Search for the cell housing the specified text and yield its (x, y) center coordinate. 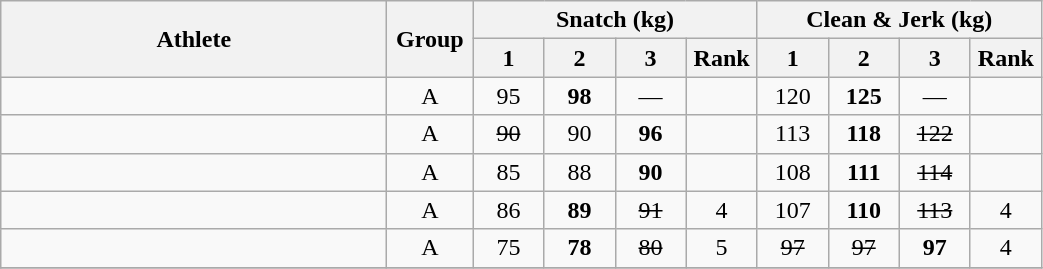
Clean & Jerk (kg) (899, 20)
108 (792, 172)
110 (864, 210)
78 (580, 248)
107 (792, 210)
98 (580, 96)
91 (650, 210)
80 (650, 248)
96 (650, 134)
86 (508, 210)
75 (508, 248)
95 (508, 96)
120 (792, 96)
Athlete (194, 39)
118 (864, 134)
88 (580, 172)
Group (430, 39)
125 (864, 96)
85 (508, 172)
5 (722, 248)
89 (580, 210)
Snatch (kg) (615, 20)
122 (934, 134)
114 (934, 172)
111 (864, 172)
